Determine the [x, y] coordinate at the center of the cell enclosing the given text.  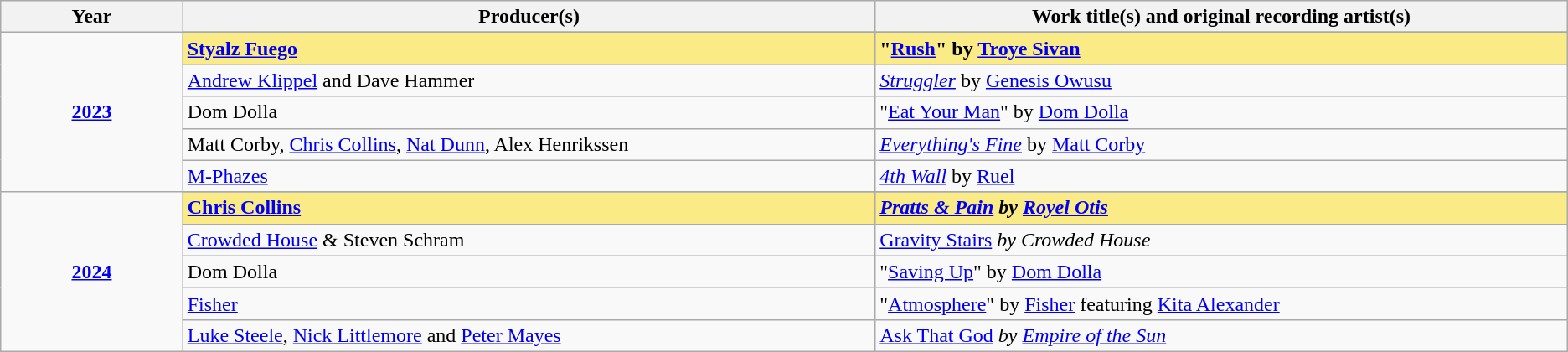
Work title(s) and original recording artist(s) [1221, 17]
Pratts & Pain by Royel Otis [1221, 208]
"Rush" by Troye Sivan [1221, 49]
Year [92, 17]
Ask That God by Empire of the Sun [1221, 335]
Matt Corby, Chris Collins, Nat Dunn, Alex Henrikssen [529, 144]
Producer(s) [529, 17]
Everything's Fine by Matt Corby [1221, 144]
"Saving Up" by Dom Dolla [1221, 272]
Fisher [529, 303]
2024 [92, 272]
4th Wall by Ruel [1221, 176]
Crowded House & Steven Schram [529, 240]
Styalz Fuego [529, 49]
M-Phazes [529, 176]
Chris Collins [529, 208]
2023 [92, 112]
"Atmosphere" by Fisher featuring Kita Alexander [1221, 303]
Luke Steele, Nick Littlemore and Peter Mayes [529, 335]
Andrew Klippel and Dave Hammer [529, 80]
"Eat Your Man" by Dom Dolla [1221, 112]
Gravity Stairs by Crowded House [1221, 240]
Struggler by Genesis Owusu [1221, 80]
